Return the [X, Y] coordinate for the center point of the cell that contains the specified text.  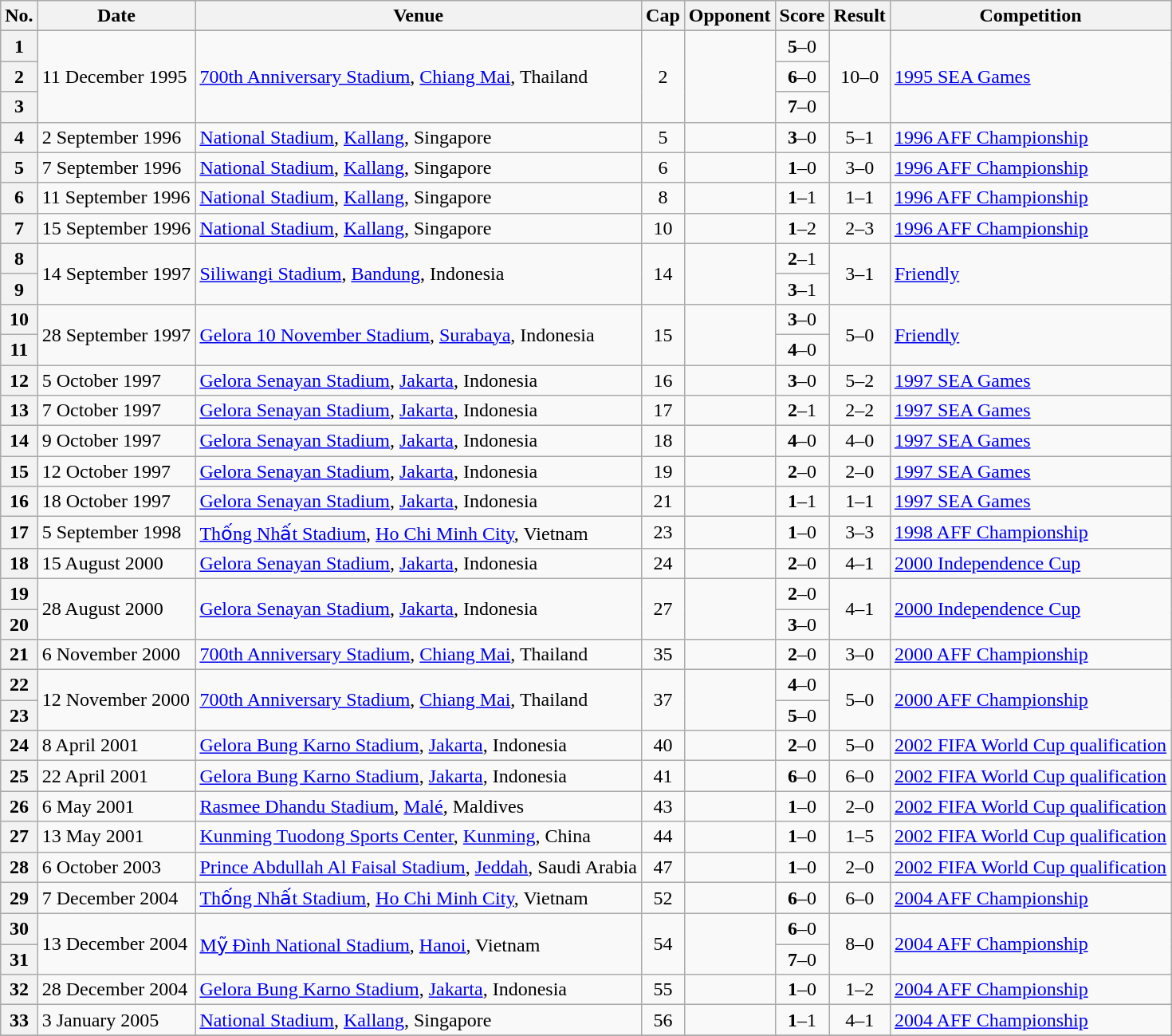
18 October 1997 [116, 502]
9 [19, 289]
41 [663, 776]
14 September 1997 [116, 274]
47 [663, 867]
Siliwangi Stadium, Bandung, Indonesia [419, 274]
Kunming Tuodong Sports Center, Kunming, China [419, 837]
12 October 1997 [116, 471]
11 [19, 349]
29 [19, 898]
Competition [1030, 16]
Result [859, 16]
32 [19, 990]
26 [19, 806]
Mỹ Đình National Stadium, Hanoi, Vietnam [419, 944]
22 April 2001 [116, 776]
28 [19, 867]
8–0 [859, 944]
7 [19, 228]
20 [19, 624]
55 [663, 990]
Rasmee Dhandu Stadium, Malé, Maldives [419, 806]
11 December 1995 [116, 77]
6 October 2003 [116, 867]
1995 SEA Games [1030, 77]
25 [19, 776]
5 September 1998 [116, 533]
9 October 1997 [116, 441]
2–3 [859, 228]
Venue [419, 16]
7 October 1997 [116, 411]
4 [19, 137]
28 December 2004 [116, 990]
44 [663, 837]
3 [19, 107]
43 [663, 806]
13 December 2004 [116, 944]
Score [802, 16]
13 [19, 411]
2–2 [859, 411]
3–3 [859, 533]
28 August 2000 [116, 609]
31 [19, 959]
5 October 1997 [116, 380]
7 September 1996 [116, 167]
7 December 2004 [116, 898]
6 November 2000 [116, 655]
Opponent [730, 16]
6 May 2001 [116, 806]
3 January 2005 [116, 1020]
11 September 1996 [116, 198]
13 May 2001 [116, 837]
1998 AFF Championship [1030, 533]
5–1 [859, 137]
12 [19, 380]
35 [663, 655]
5–2 [859, 380]
1–5 [859, 837]
22 [19, 685]
10–0 [859, 77]
37 [663, 700]
33 [19, 1020]
28 September 1997 [116, 334]
52 [663, 898]
8 April 2001 [116, 746]
12 November 2000 [116, 700]
Date [116, 16]
Cap [663, 16]
54 [663, 944]
2 September 1996 [116, 137]
15 August 2000 [116, 563]
No. [19, 16]
56 [663, 1020]
40 [663, 746]
Prince Abdullah Al Faisal Stadium, Jeddah, Saudi Arabia [419, 867]
30 [19, 929]
Gelora 10 November Stadium, Surabaya, Indonesia [419, 334]
1 [19, 46]
15 September 1996 [116, 228]
